For the text-containing cell, return its midpoint in [x, y] coordinate format. 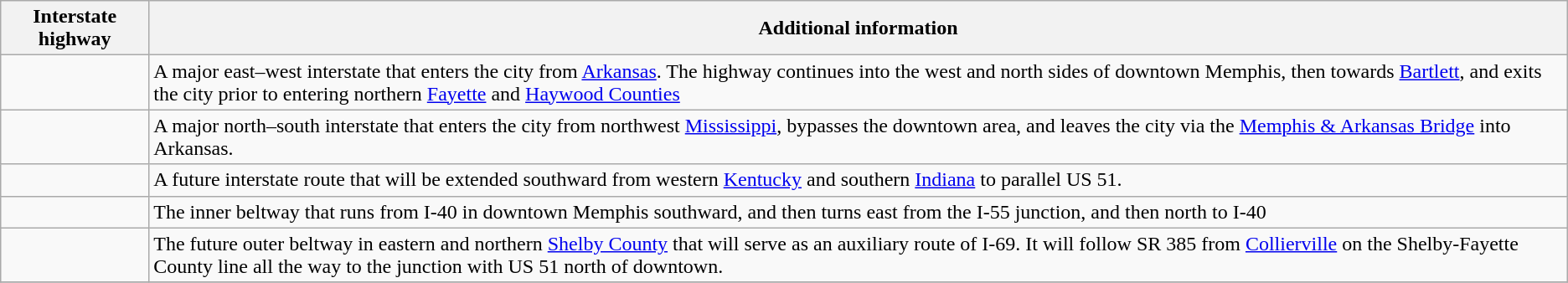
Interstate highway [75, 28]
A future interstate route that will be extended southward from western Kentucky and southern Indiana to parallel US 51. [859, 180]
The inner beltway that runs from I-40 in downtown Memphis southward, and then turns east from the I-55 junction, and then north to I-40 [859, 212]
Additional information [859, 28]
